Find where the given text appears and provide that cell's center as (X, Y) coordinate. 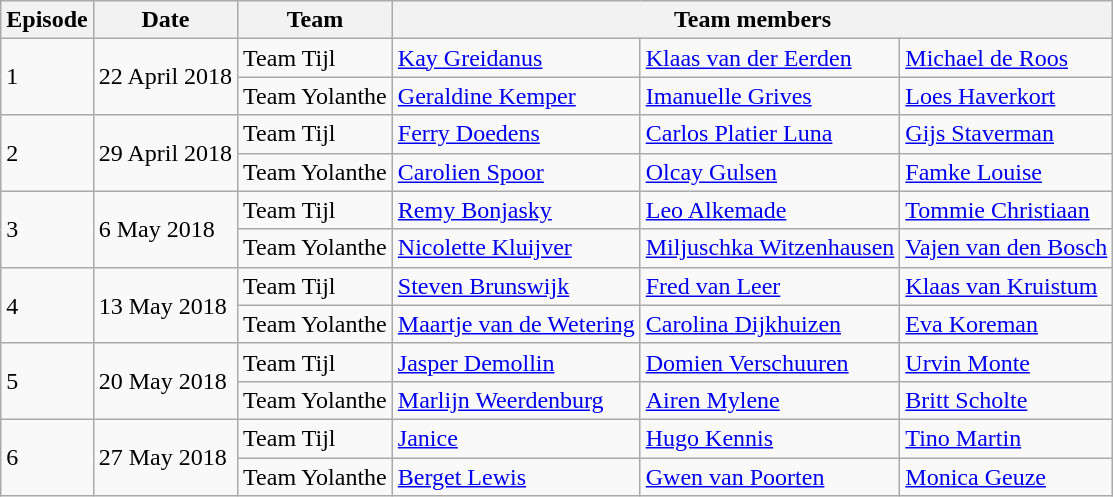
Leo Alkemade (770, 210)
Vajen van den Bosch (1006, 248)
Britt Scholte (1006, 400)
27 May 2018 (165, 457)
Maartje van de Wetering (516, 324)
13 May 2018 (165, 305)
Famke Louise (1006, 172)
Michael de Roos (1006, 58)
Team members (752, 20)
Carlos Platier Luna (770, 134)
1 (47, 77)
Nicolette Kluijver (516, 248)
Kay Greidanus (516, 58)
Carolina Dijkhuizen (770, 324)
3 (47, 229)
Berget Lewis (516, 477)
2 (47, 153)
Urvin Monte (1006, 362)
Tino Martin (1006, 438)
Jasper Demollin (516, 362)
Miljuschka Witzenhausen (770, 248)
Marlijn Weerdenburg (516, 400)
Klaas van der Eerden (770, 58)
Klaas van Kruistum (1006, 286)
Janice (516, 438)
Carolien Spoor (516, 172)
20 May 2018 (165, 381)
29 April 2018 (165, 153)
Ferry Doedens (516, 134)
6 May 2018 (165, 229)
6 (47, 457)
Loes Haverkort (1006, 96)
Episode (47, 20)
Imanuelle Grives (770, 96)
Team (316, 20)
Gwen van Poorten (770, 477)
Remy Bonjasky (516, 210)
Airen Mylene (770, 400)
Monica Geuze (1006, 477)
Domien Verschuuren (770, 362)
Eva Koreman (1006, 324)
Geraldine Kemper (516, 96)
Fred van Leer (770, 286)
Gijs Staverman (1006, 134)
22 April 2018 (165, 77)
5 (47, 381)
Date (165, 20)
Olcay Gulsen (770, 172)
Hugo Kennis (770, 438)
4 (47, 305)
Steven Brunswijk (516, 286)
Tommie Christiaan (1006, 210)
